From the cell containing the given text, extract its center point as (x, y) coordinate. 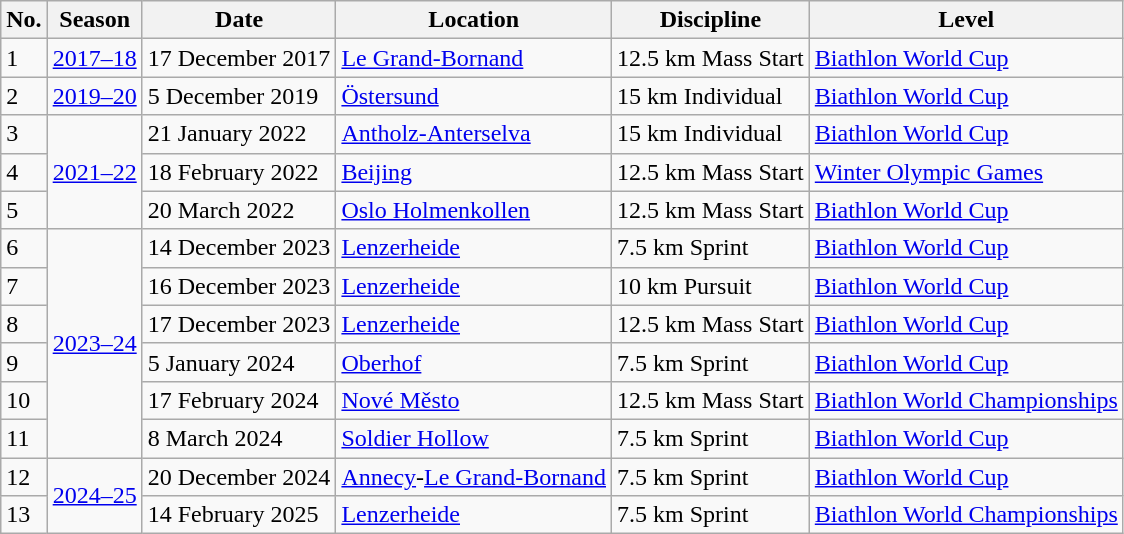
2019–20 (94, 96)
Discipline (711, 20)
Date (239, 20)
2023–24 (94, 343)
17 December 2023 (239, 324)
Annecy-Le Grand-Bornand (474, 477)
Östersund (474, 96)
12 (24, 477)
14 December 2023 (239, 248)
9 (24, 362)
18 February 2022 (239, 172)
5 (24, 210)
2021–22 (94, 172)
17 December 2017 (239, 58)
Location (474, 20)
4 (24, 172)
Le Grand-Bornand (474, 58)
10 (24, 400)
2017–18 (94, 58)
20 December 2024 (239, 477)
Oberhof (474, 362)
7 (24, 286)
Winter Olympic Games (966, 172)
6 (24, 248)
Season (94, 20)
2024–25 (94, 496)
11 (24, 438)
21 January 2022 (239, 134)
1 (24, 58)
20 March 2022 (239, 210)
16 December 2023 (239, 286)
10 km Pursuit (711, 286)
8 (24, 324)
Soldier Hollow (474, 438)
5 December 2019 (239, 96)
No. (24, 20)
Oslo Holmenkollen (474, 210)
3 (24, 134)
8 March 2024 (239, 438)
Level (966, 20)
13 (24, 515)
Beijing (474, 172)
Nové Město (474, 400)
Antholz-Anterselva (474, 134)
5 January 2024 (239, 362)
14 February 2025 (239, 515)
2 (24, 96)
17 February 2024 (239, 400)
